Scan for the cell matching the given text and deliver its (x, y) coordinate at center. 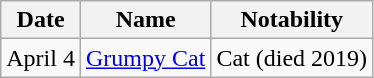
Name (145, 20)
Date (41, 20)
Notability (292, 20)
Cat (died 2019) (292, 58)
April 4 (41, 58)
Grumpy Cat (145, 58)
